Identify which cell holds the provided text, then report its (x, y) central coordinate. 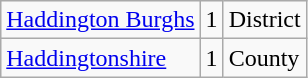
Haddington Burghs (100, 20)
Haddingtonshire (100, 58)
District (264, 20)
County (264, 58)
